Provide the (X, Y) coordinate of the cell's center where the given text is located.  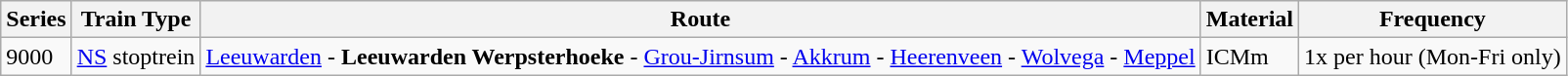
Series (36, 19)
Frequency (1433, 19)
Material (1249, 19)
ICMm (1249, 57)
Leeuwarden - Leeuwarden Werpsterhoeke - Grou-Jirnsum - Akkrum - Heerenveen - Wolvega - Meppel (700, 57)
Train Type (136, 19)
NS stoptrein (136, 57)
1x per hour (Mon-Fri only) (1433, 57)
9000 (36, 57)
Route (700, 19)
